For the text-containing cell, return its midpoint in [X, Y] coordinate format. 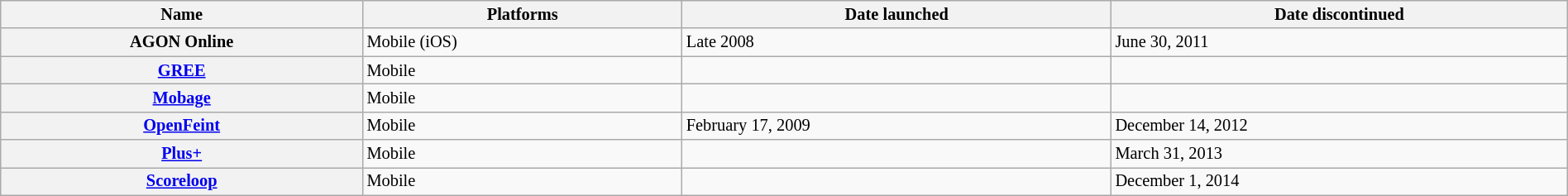
Platforms [523, 14]
Plus+ [182, 154]
GREE [182, 70]
Scoreloop [182, 181]
December 1, 2014 [1340, 181]
Late 2008 [896, 42]
AGON Online [182, 42]
Mobile (iOS) [523, 42]
Name [182, 14]
February 17, 2009 [896, 126]
June 30, 2011 [1340, 42]
Date discontinued [1340, 14]
Date launched [896, 14]
OpenFeint [182, 126]
Mobage [182, 98]
December 14, 2012 [1340, 126]
March 31, 2013 [1340, 154]
